Return [x, y] of the center of cell containing provided text 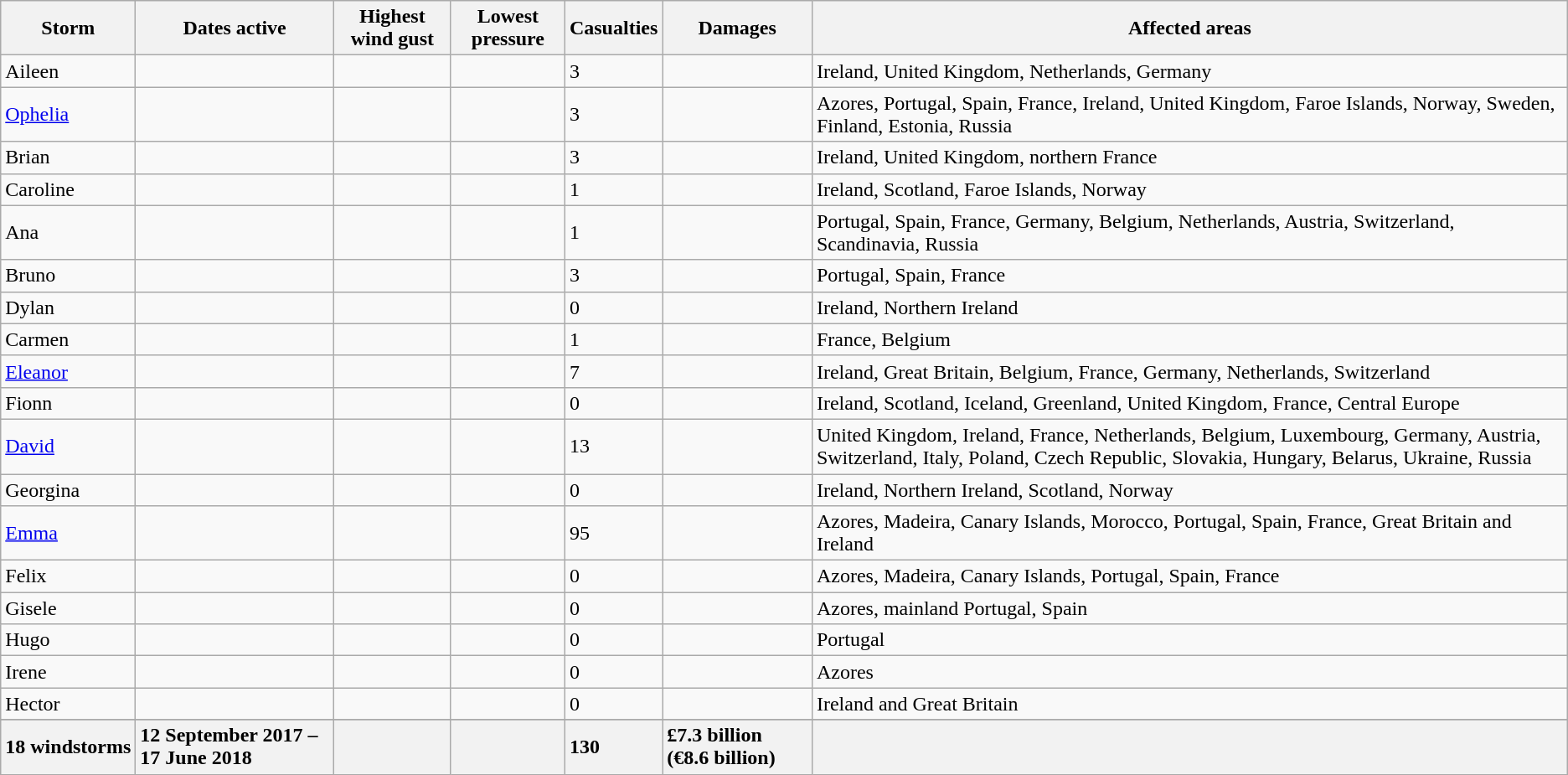
Dates active [235, 28]
Caroline [69, 189]
Eleanor [69, 371]
Portugal, Spain, France, Germany, Belgium, Netherlands, Austria, Switzerland, Scandinavia, Russia [1189, 233]
130 [613, 747]
Gisele [69, 608]
£7.3 billion (€8.6 billion) [737, 747]
Damages [737, 28]
7 [613, 371]
Highest wind gust [392, 28]
Lowest pressure [508, 28]
Ireland and Great Britain [1189, 704]
Portugal [1189, 640]
Portugal, Spain, France [1189, 276]
13 [613, 446]
Irene [69, 672]
18 windstorms [69, 747]
Casualties [613, 28]
Georgina [69, 490]
Azores, Madeira, Canary Islands, Portugal, Spain, France [1189, 576]
Ophelia [69, 114]
Ana [69, 233]
Ireland, Great Britain, Belgium, France, Germany, Netherlands, Switzerland [1189, 371]
Ireland, Northern Ireland [1189, 307]
Azores, Madeira, Canary Islands, Morocco, Portugal, Spain, France, Great Britain and Ireland [1189, 533]
Ireland, Scotland, Iceland, Greenland, United Kingdom, France, Central Europe [1189, 403]
Affected areas [1189, 28]
Dylan [69, 307]
Azores [1189, 672]
Bruno [69, 276]
Carmen [69, 339]
Azores, Portugal, Spain, France, Ireland, United Kingdom, Faroe Islands, Norway, Sweden, Finland, Estonia, Russia [1189, 114]
Aileen [69, 71]
Ireland, Northern Ireland, Scotland, Norway [1189, 490]
Ireland, United Kingdom, Netherlands, Germany [1189, 71]
Azores, mainland Portugal, Spain [1189, 608]
David [69, 446]
Ireland, United Kingdom, northern France [1189, 158]
Brian [69, 158]
Felix [69, 576]
Storm [69, 28]
Hugo [69, 640]
Emma [69, 533]
Ireland, Scotland, Faroe Islands, Norway [1189, 189]
95 [613, 533]
France, Belgium [1189, 339]
Fionn [69, 403]
12 September 2017 – 17 June 2018 [235, 747]
Hector [69, 704]
